Pinpoint the cell where the given text exists, returning its [x, y] midpoint coordinate. 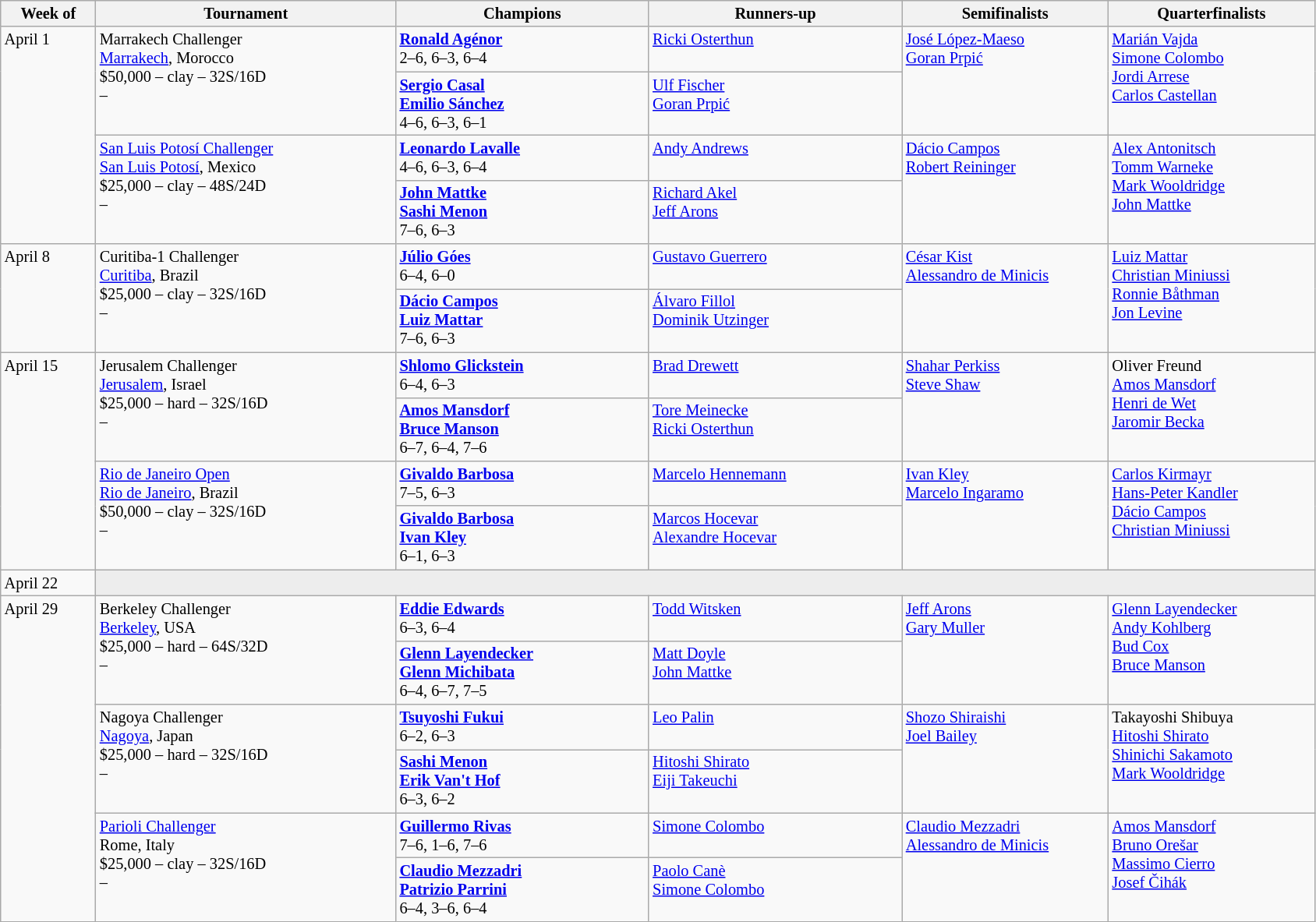
Sergio Casal Emilio Sánchez4–6, 6–3, 6–1 [522, 104]
Shlomo Glickstein 6–4, 6–3 [522, 375]
Amos Mansdorf Bruce Manson6–7, 6–4, 7–6 [522, 429]
Runners-up [775, 13]
Todd Witsken [775, 618]
Carlos Kirmayr Hans-Peter Kandler Dácio Campos Christian Miniussi [1212, 514]
Tournament [246, 13]
Jeff Arons Gary Muller [1006, 650]
Eddie Edwards 6–3, 6–4 [522, 618]
Quarterfinalists [1212, 13]
Luiz Mattar Christian Miniussi Ronnie Båthman Jon Levine [1212, 298]
Matt Doyle John Mattke [775, 673]
Hitoshi Shirato Eiji Takeuchi [775, 781]
Curitiba-1 Challenger Curitiba, Brazil$25,000 – clay – 32S/16D – [246, 298]
Shozo Shiraishi Joel Bailey [1006, 759]
April 1 [48, 136]
Champions [522, 13]
April 15 [48, 461]
Marcelo Hennemann [775, 483]
Dácio Campos Luiz Mattar7–6, 6–3 [522, 320]
Nagoya Challenger Nagoya, Japan$25,000 – hard – 32S/16D – [246, 759]
Parioli Challenger Rome, Italy$25,000 – clay – 32S/16D – [246, 867]
April 22 [48, 583]
Claudio Mezzadri Patrizio Parrini6–4, 3–6, 6–4 [522, 889]
April 8 [48, 298]
Leo Palin [775, 727]
Brad Drewett [775, 375]
Glenn Layendecker Glenn Michibata6–4, 6–7, 7–5 [522, 673]
Oliver Freund Amos Mansdorf Henri de Wet Jaromir Becka [1212, 407]
Ulf Fischer Goran Prpić [775, 104]
Guillermo Rivas 7–6, 1–6, 7–6 [522, 835]
José López-Maeso Goran Prpić [1006, 81]
Marrakech Challenger Marrakech, Morocco$50,000 – clay – 32S/16D – [246, 81]
César Kist Alessandro de Minicis [1006, 298]
Andy Andrews [775, 157]
Tsuyoshi Fukui 6–2, 6–3 [522, 727]
John Mattke Sashi Menon7–6, 6–3 [522, 212]
Week of [48, 13]
San Luis Potosí Challenger San Luis Potosí, Mexico$25,000 – clay – 48S/24D – [246, 189]
Simone Colombo [775, 835]
Ronald Agénor 2–6, 6–3, 6–4 [522, 49]
Gustavo Guerrero [775, 267]
Ivan Kley Marcelo Ingaramo [1006, 514]
Ricki Osterthun [775, 49]
Semifinalists [1006, 13]
Paolo Canè Simone Colombo [775, 889]
Givaldo Barbosa Ivan Kley6–1, 6–3 [522, 538]
Tore Meinecke Ricki Osterthun [775, 429]
Takayoshi Shibuya Hitoshi Shirato Shinichi Sakamoto Mark Wooldridge [1212, 759]
Shahar Perkiss Steve Shaw [1006, 407]
Claudio Mezzadri Alessandro de Minicis [1006, 867]
Berkeley Challenger Berkeley, USA$25,000 – hard – 64S/32D – [246, 650]
Amos Mansdorf Bruno Orešar Massimo Cierro Josef Čihák [1212, 867]
Jerusalem Challenger Jerusalem, Israel$25,000 – hard – 32S/16D – [246, 407]
Richard Akel Jeff Arons [775, 212]
Givaldo Barbosa 7–5, 6–3 [522, 483]
April 29 [48, 758]
Marián Vajda Simone Colombo Jordi Arrese Carlos Castellan [1212, 81]
Álvaro Fillol Dominik Utzinger [775, 320]
Leonardo Lavalle 4–6, 6–3, 6–4 [522, 157]
Rio de Janeiro Open Rio de Janeiro, Brazil$50,000 – clay – 32S/16D – [246, 514]
Dácio Campos Robert Reininger [1006, 189]
Glenn Layendecker Andy Kohlberg Bud Cox Bruce Manson [1212, 650]
Marcos Hocevar Alexandre Hocevar [775, 538]
Sashi Menon Erik Van't Hof6–3, 6–2 [522, 781]
Júlio Góes 6–4, 6–0 [522, 267]
Alex Antonitsch Tomm Warneke Mark Wooldridge John Mattke [1212, 189]
